Identify which cell holds the provided text, then report its [x, y] central coordinate. 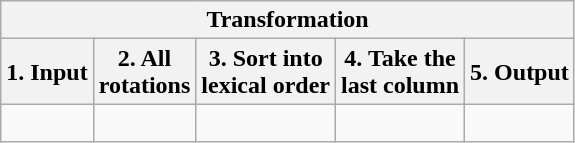
5. Output [520, 72]
4. Take thelast column [400, 72]
1. Input [47, 72]
3. Sort intolexical order [266, 72]
Transformation [288, 20]
2. Allrotations [144, 72]
